Extract the (X, Y) coordinate from the center of the cell holding the provided text.  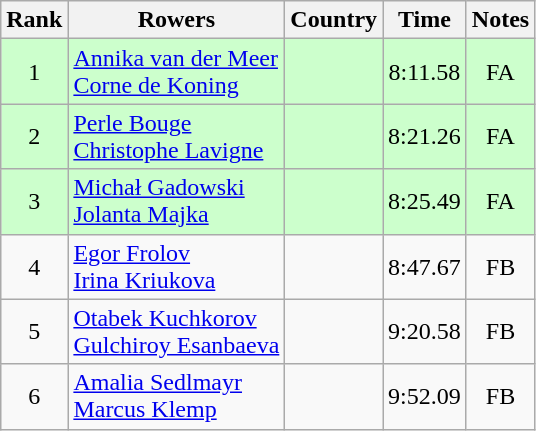
2 (34, 136)
Notes (500, 20)
3 (34, 202)
Country (334, 20)
Annika van der MeerCorne de Koning (176, 72)
9:52.09 (425, 396)
8:21.26 (425, 136)
6 (34, 396)
Otabek KuchkorovGulchiroy Esanbaeva (176, 332)
Egor FrolovIrina Kriukova (176, 266)
1 (34, 72)
Amalia SedlmayrMarcus Klemp (176, 396)
Michał GadowskiJolanta Majka (176, 202)
5 (34, 332)
Perle BougeChristophe Lavigne (176, 136)
4 (34, 266)
9:20.58 (425, 332)
Time (425, 20)
8:25.49 (425, 202)
Rank (34, 20)
8:47.67 (425, 266)
8:11.58 (425, 72)
Rowers (176, 20)
